Provide the (x, y) coordinate of the cell's center where the given text is located.  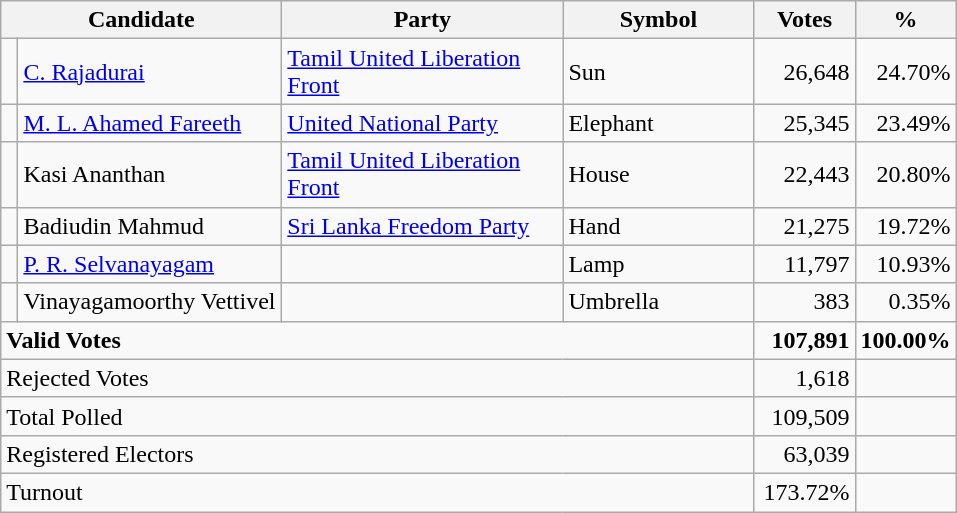
26,648 (804, 72)
109,509 (804, 416)
P. R. Selvanayagam (150, 264)
Party (422, 20)
Umbrella (658, 302)
Sri Lanka Freedom Party (422, 226)
Hand (658, 226)
House (658, 174)
10.93% (906, 264)
Candidate (142, 20)
25,345 (804, 123)
21,275 (804, 226)
Registered Electors (378, 454)
C. Rajadurai (150, 72)
Rejected Votes (378, 378)
24.70% (906, 72)
100.00% (906, 340)
63,039 (804, 454)
M. L. Ahamed Fareeth (150, 123)
23.49% (906, 123)
Vinayagamoorthy Vettivel (150, 302)
% (906, 20)
Kasi Ananthan (150, 174)
Turnout (378, 492)
1,618 (804, 378)
20.80% (906, 174)
107,891 (804, 340)
Elephant (658, 123)
0.35% (906, 302)
Votes (804, 20)
Total Polled (378, 416)
11,797 (804, 264)
United National Party (422, 123)
383 (804, 302)
22,443 (804, 174)
173.72% (804, 492)
19.72% (906, 226)
Symbol (658, 20)
Valid Votes (378, 340)
Badiudin Mahmud (150, 226)
Sun (658, 72)
Lamp (658, 264)
